Identify which cell holds the provided text, then report its (X, Y) central coordinate. 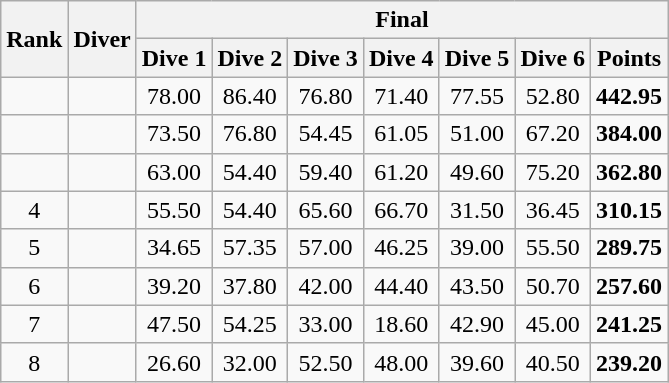
77.55 (477, 96)
7 (34, 324)
32.00 (250, 362)
Dive 5 (477, 58)
257.60 (630, 286)
289.75 (630, 248)
241.25 (630, 324)
39.60 (477, 362)
57.35 (250, 248)
Dive 4 (401, 58)
46.25 (401, 248)
239.20 (630, 362)
26.60 (174, 362)
31.50 (477, 210)
4 (34, 210)
59.40 (326, 172)
42.90 (477, 324)
442.95 (630, 96)
8 (34, 362)
54.45 (326, 134)
50.70 (553, 286)
Dive 2 (250, 58)
43.50 (477, 286)
54.25 (250, 324)
49.60 (477, 172)
Dive 6 (553, 58)
6 (34, 286)
Rank (34, 39)
Final (402, 20)
5 (34, 248)
52.80 (553, 96)
44.40 (401, 286)
Dive 1 (174, 58)
51.00 (477, 134)
57.00 (326, 248)
Diver (102, 39)
36.45 (553, 210)
73.50 (174, 134)
67.20 (553, 134)
384.00 (630, 134)
71.40 (401, 96)
66.70 (401, 210)
Points (630, 58)
45.00 (553, 324)
34.65 (174, 248)
86.40 (250, 96)
61.20 (401, 172)
37.80 (250, 286)
310.15 (630, 210)
39.20 (174, 286)
42.00 (326, 286)
362.80 (630, 172)
33.00 (326, 324)
65.60 (326, 210)
61.05 (401, 134)
48.00 (401, 362)
78.00 (174, 96)
52.50 (326, 362)
40.50 (553, 362)
75.20 (553, 172)
18.60 (401, 324)
Dive 3 (326, 58)
47.50 (174, 324)
63.00 (174, 172)
39.00 (477, 248)
